Return the (x, y) coordinate for the center point of the cell that contains the specified text.  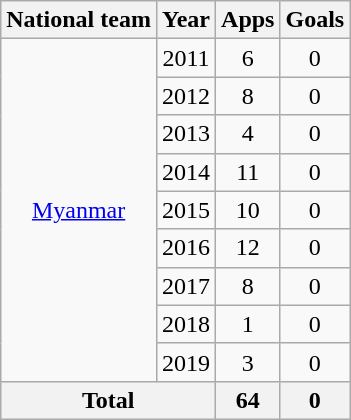
Year (186, 20)
Total (108, 400)
12 (248, 248)
2014 (186, 172)
Goals (315, 20)
2013 (186, 134)
64 (248, 400)
2012 (186, 96)
3 (248, 362)
2018 (186, 324)
2015 (186, 210)
2011 (186, 58)
2016 (186, 248)
Apps (248, 20)
2017 (186, 286)
2019 (186, 362)
1 (248, 324)
10 (248, 210)
11 (248, 172)
6 (248, 58)
Myanmar (79, 210)
National team (79, 20)
4 (248, 134)
